Extract the [x, y] coordinate from the center of the cell holding the provided text.  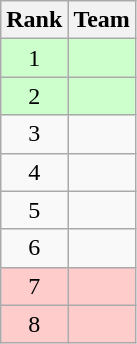
6 [34, 248]
5 [34, 210]
8 [34, 324]
4 [34, 172]
7 [34, 286]
1 [34, 58]
3 [34, 134]
Team [102, 20]
Rank [34, 20]
2 [34, 96]
